Determine the [X, Y] coordinate at the center of the cell enclosing the given text.  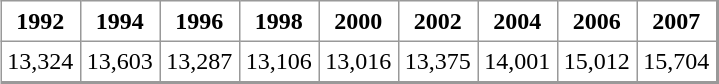
13,016 [358, 62]
2006 [597, 21]
2004 [518, 21]
13,106 [279, 62]
15,012 [597, 62]
13,375 [438, 62]
1998 [279, 21]
2002 [438, 21]
13,324 [40, 62]
14,001 [518, 62]
1996 [200, 21]
13,287 [200, 62]
2000 [358, 21]
2007 [676, 21]
15,704 [676, 62]
13,603 [120, 62]
1992 [40, 21]
1994 [120, 21]
